From the cell containing the given text, extract its center point as (X, Y) coordinate. 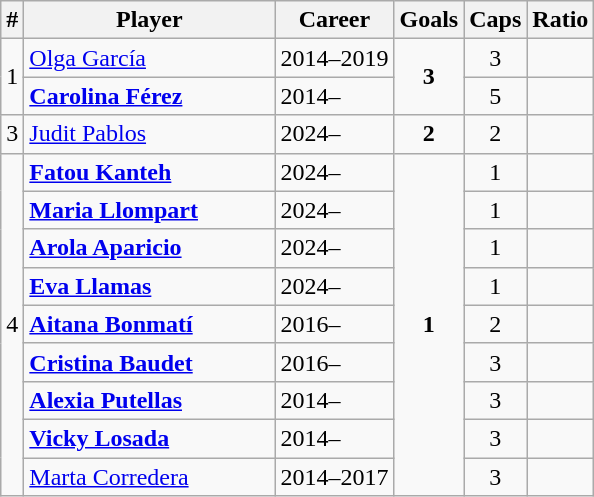
2014–2017 (334, 477)
Career (334, 20)
Cristina Baudet (150, 362)
Caps (496, 20)
Aitana Bonmatí (150, 324)
Player (150, 20)
2014–2019 (334, 58)
# (12, 20)
Vicky Losada (150, 438)
Fatou Kanteh (150, 172)
Arola Aparicio (150, 248)
Carolina Férez (150, 96)
5 (496, 96)
Alexia Putellas (150, 400)
4 (12, 324)
Eva Llamas (150, 286)
Olga García (150, 58)
Maria Llompart (150, 210)
Ratio (560, 20)
Goals (429, 20)
Marta Corredera (150, 477)
Judit Pablos (150, 134)
